Search for the cell housing the specified text and yield its (x, y) center coordinate. 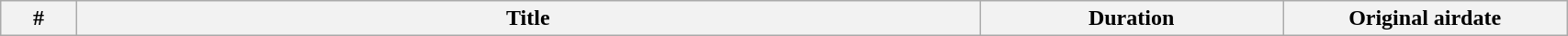
Original airdate (1426, 18)
Title (527, 18)
Duration (1132, 18)
# (39, 18)
